Locate the cell with the specified text and output its [x, y] center coordinate. 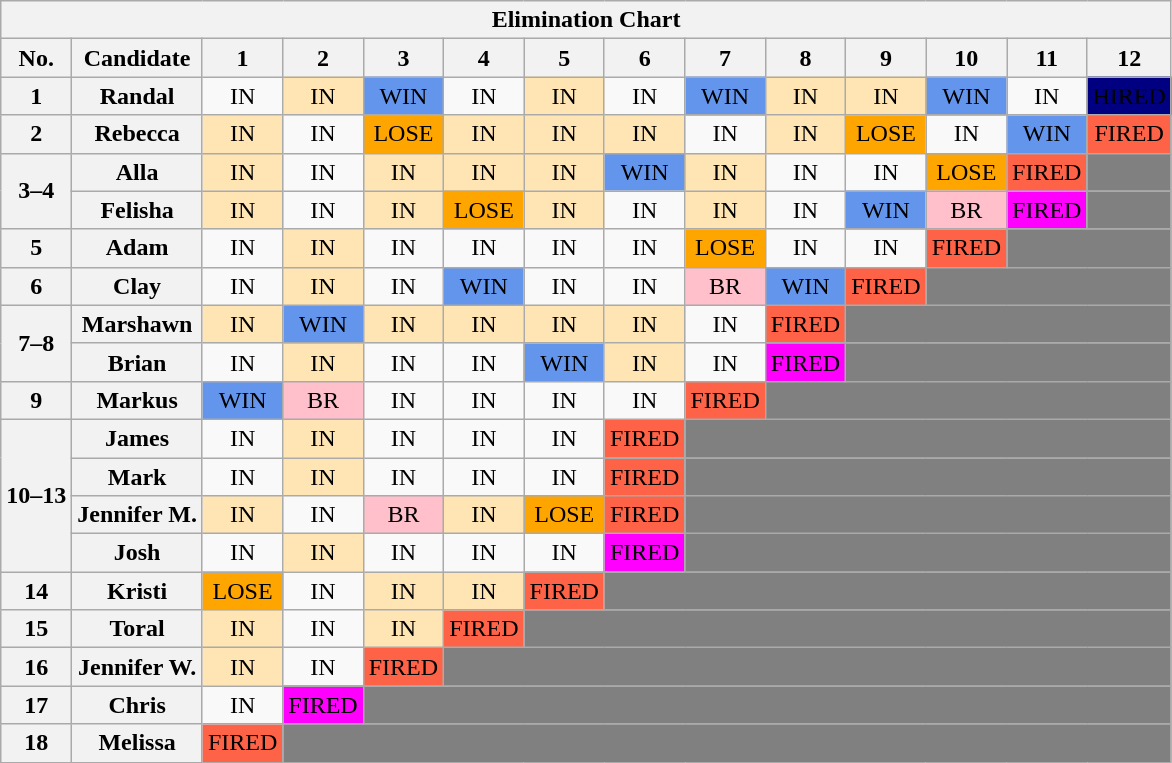
Chris [138, 705]
16 [36, 667]
Kristi [138, 591]
Jennifer W. [138, 667]
11 [1047, 58]
4 [484, 58]
Alla [138, 172]
Rebecca [138, 134]
Mark [138, 477]
7 [725, 58]
15 [36, 629]
Melissa [138, 743]
Randal [138, 96]
Markus [138, 400]
Marshawn [138, 324]
Brian [138, 362]
8 [805, 58]
3–4 [36, 191]
Josh [138, 553]
Adam [138, 248]
Toral [138, 629]
7–8 [36, 343]
Candidate [138, 58]
HIRED [1129, 96]
12 [1129, 58]
10–13 [36, 495]
17 [36, 705]
Elimination Chart [586, 20]
Felisha [138, 210]
18 [36, 743]
Clay [138, 286]
3 [403, 58]
No. [36, 58]
Jennifer M. [138, 515]
14 [36, 591]
James [138, 438]
10 [966, 58]
